Pinpoint the cell where the given text exists, returning its [X, Y] midpoint coordinate. 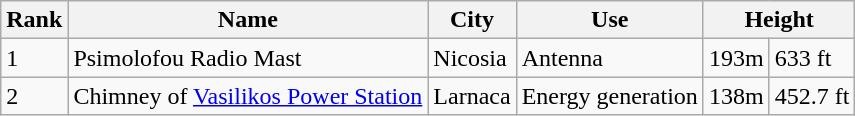
Rank [34, 20]
City [472, 20]
Name [248, 20]
Larnaca [472, 96]
2 [34, 96]
452.7 ft [812, 96]
Height [778, 20]
1 [34, 58]
Energy generation [610, 96]
Chimney of Vasilikos Power Station [248, 96]
Psimolofou Radio Mast [248, 58]
193m [736, 58]
Antenna [610, 58]
Use [610, 20]
138m [736, 96]
633 ft [812, 58]
Nicosia [472, 58]
